Determine the [x, y] coordinate at the center of the cell enclosing the given text.  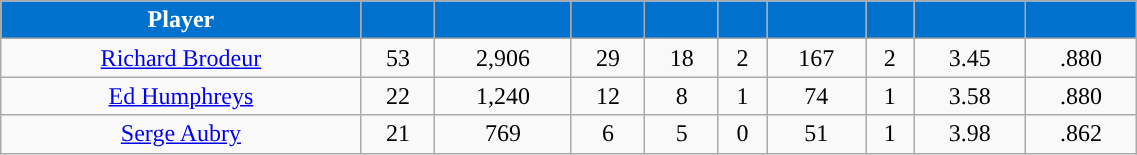
5 [682, 134]
Serge Aubry [181, 134]
8 [682, 96]
Player [181, 20]
53 [398, 58]
3.98 [970, 134]
167 [816, 58]
1,240 [504, 96]
Richard Brodeur [181, 58]
21 [398, 134]
Ed Humphreys [181, 96]
18 [682, 58]
12 [608, 96]
.862 [1080, 134]
769 [504, 134]
3.58 [970, 96]
6 [608, 134]
3.45 [970, 58]
29 [608, 58]
51 [816, 134]
74 [816, 96]
0 [742, 134]
22 [398, 96]
2,906 [504, 58]
